Scan for the cell matching the given text and deliver its [x, y] coordinate at center. 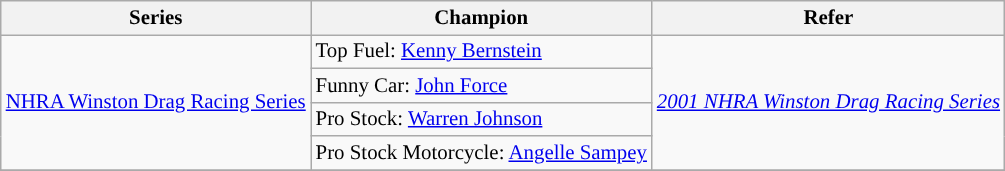
Series [156, 18]
Funny Car: John Force [482, 85]
Refer [828, 18]
2001 NHRA Winston Drag Racing Series [828, 102]
NHRA Winston Drag Racing Series [156, 102]
Champion [482, 18]
Top Fuel: Kenny Bernstein [482, 51]
Pro Stock: Warren Johnson [482, 119]
Pro Stock Motorcycle: Angelle Sampey [482, 153]
